Scan for the cell matching the given text and deliver its (X, Y) coordinate at center. 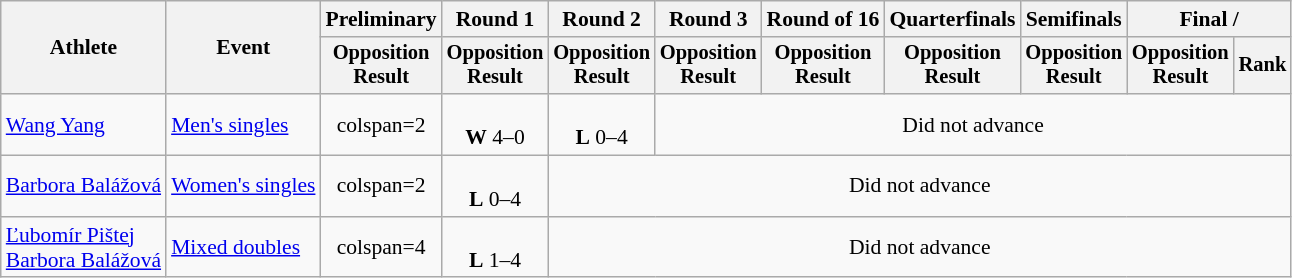
Semifinals (1074, 19)
Preliminary (380, 19)
Men's singles (243, 124)
Athlete (84, 48)
Round 2 (602, 19)
Event (243, 48)
Final / (1209, 19)
L 1–4 (496, 248)
Barbora Balážová (84, 186)
Round 1 (496, 19)
Round of 16 (824, 19)
Round 3 (708, 19)
Quarterfinals (952, 19)
Mixed doubles (243, 248)
Wang Yang (84, 124)
colspan=4 (380, 248)
Women's singles (243, 186)
W 4–0 (496, 124)
Rank (1263, 66)
Ľubomír PištejBarbora Balážová (84, 248)
